Identify which cell holds the provided text, then report its (X, Y) central coordinate. 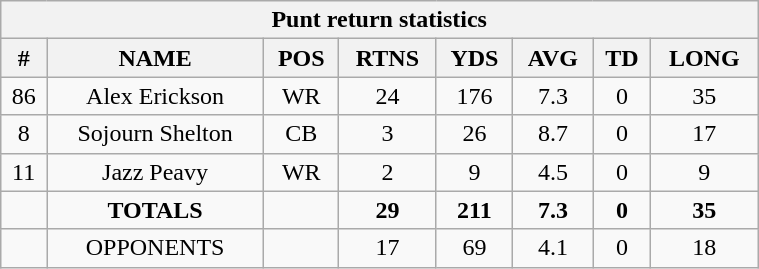
176 (474, 96)
Jazz Peavy (154, 172)
4.5 (553, 172)
3 (388, 134)
YDS (474, 58)
OPPONENTS (154, 248)
RTNS (388, 58)
86 (24, 96)
CB (302, 134)
AVG (553, 58)
211 (474, 210)
11 (24, 172)
8 (24, 134)
LONG (704, 58)
Alex Erickson (154, 96)
Sojourn Shelton (154, 134)
TOTALS (154, 210)
2 (388, 172)
26 (474, 134)
69 (474, 248)
29 (388, 210)
POS (302, 58)
24 (388, 96)
8.7 (553, 134)
Punt return statistics (380, 20)
18 (704, 248)
TD (622, 58)
NAME (154, 58)
# (24, 58)
4.1 (553, 248)
